Extract the [X, Y] coordinate from the center of the cell holding the provided text.  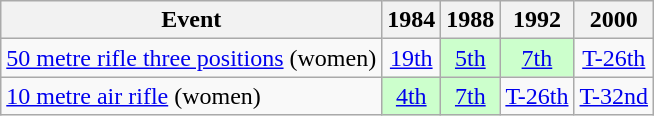
1984 [412, 20]
50 metre rifle three positions (women) [192, 58]
4th [412, 96]
T-32nd [614, 96]
1992 [537, 20]
2000 [614, 20]
10 metre air rifle (women) [192, 96]
1988 [470, 20]
5th [470, 58]
19th [412, 58]
Event [192, 20]
